Find where the given text appears and provide that cell's center as [x, y] coordinate. 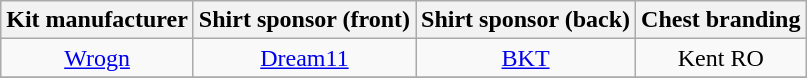
BKT [526, 58]
Dream11 [304, 58]
Wrogn [98, 58]
Shirt sponsor (back) [526, 20]
Kent RO [721, 58]
Shirt sponsor (front) [304, 20]
Chest branding [721, 20]
Kit manufacturer [98, 20]
